Search for the cell housing the specified text and yield its (X, Y) center coordinate. 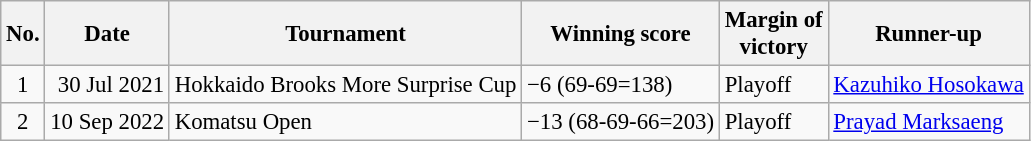
10 Sep 2022 (107, 122)
Hokkaido Brooks More Surprise Cup (345, 85)
1 (23, 85)
Kazuhiko Hosokawa (928, 85)
Date (107, 34)
Komatsu Open (345, 122)
Prayad Marksaeng (928, 122)
Runner-up (928, 34)
2 (23, 122)
Tournament (345, 34)
30 Jul 2021 (107, 85)
−13 (68-69-66=203) (621, 122)
Winning score (621, 34)
−6 (69-69=138) (621, 85)
Margin ofvictory (774, 34)
No. (23, 34)
